Provide the (x, y) coordinate of the cell's center where the given text is located.  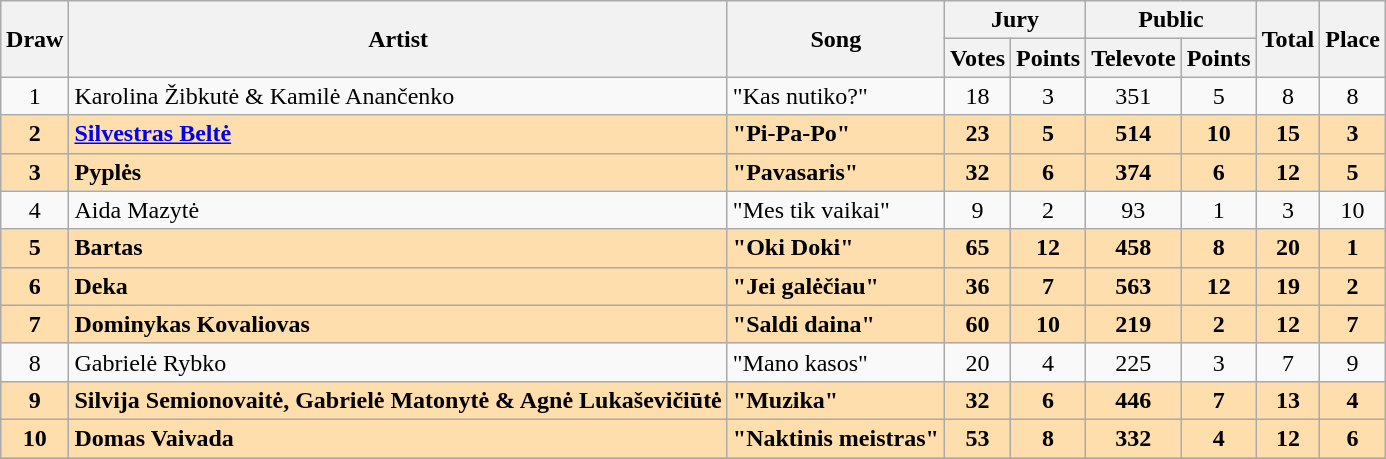
Aida Mazytė (398, 210)
19 (1288, 286)
458 (1134, 248)
"Oki Doki" (836, 248)
Silvestras Beltė (398, 134)
Song (836, 39)
"Jei galėčiau" (836, 286)
23 (977, 134)
53 (977, 438)
Votes (977, 58)
Total (1288, 39)
Karolina Žibkutė & Kamilė Anančenko (398, 96)
374 (1134, 172)
93 (1134, 210)
60 (977, 324)
Jury (1014, 20)
446 (1134, 400)
Televote (1134, 58)
514 (1134, 134)
Public (1172, 20)
"Saldi daina" (836, 324)
"Mano kasos" (836, 362)
Deka (398, 286)
"Naktinis meistras" (836, 438)
Silvija Semionovaitė, Gabrielė Matonytė & Agnė Lukaševičiūtė (398, 400)
225 (1134, 362)
332 (1134, 438)
Artist (398, 39)
563 (1134, 286)
Gabrielė Rybko (398, 362)
13 (1288, 400)
351 (1134, 96)
15 (1288, 134)
Draw (35, 39)
"Kas nutiko?" (836, 96)
Dominykas Kovaliovas (398, 324)
"Mes tik vaikai" (836, 210)
Pyplės (398, 172)
"Pi-Pa-Po" (836, 134)
65 (977, 248)
36 (977, 286)
Domas Vaivada (398, 438)
"Muzika" (836, 400)
18 (977, 96)
Place (1353, 39)
"Pavasaris" (836, 172)
Bartas (398, 248)
219 (1134, 324)
